Scan for the cell matching the given text and deliver its [X, Y] coordinate at center. 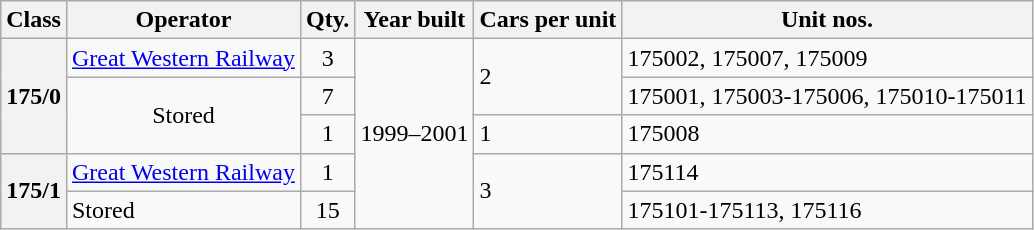
2 [548, 77]
7 [327, 96]
175101-175113, 175116 [827, 210]
Operator [183, 20]
Class [34, 20]
175/0 [34, 96]
175008 [827, 134]
175002, 175007, 175009 [827, 58]
1999–2001 [414, 134]
175114 [827, 172]
175001, 175003-175006, 175010-175011 [827, 96]
175/1 [34, 191]
Unit nos. [827, 20]
15 [327, 210]
Cars per unit [548, 20]
Qty. [327, 20]
Year built [414, 20]
